Scan for the cell matching the given text and deliver its (X, Y) coordinate at center. 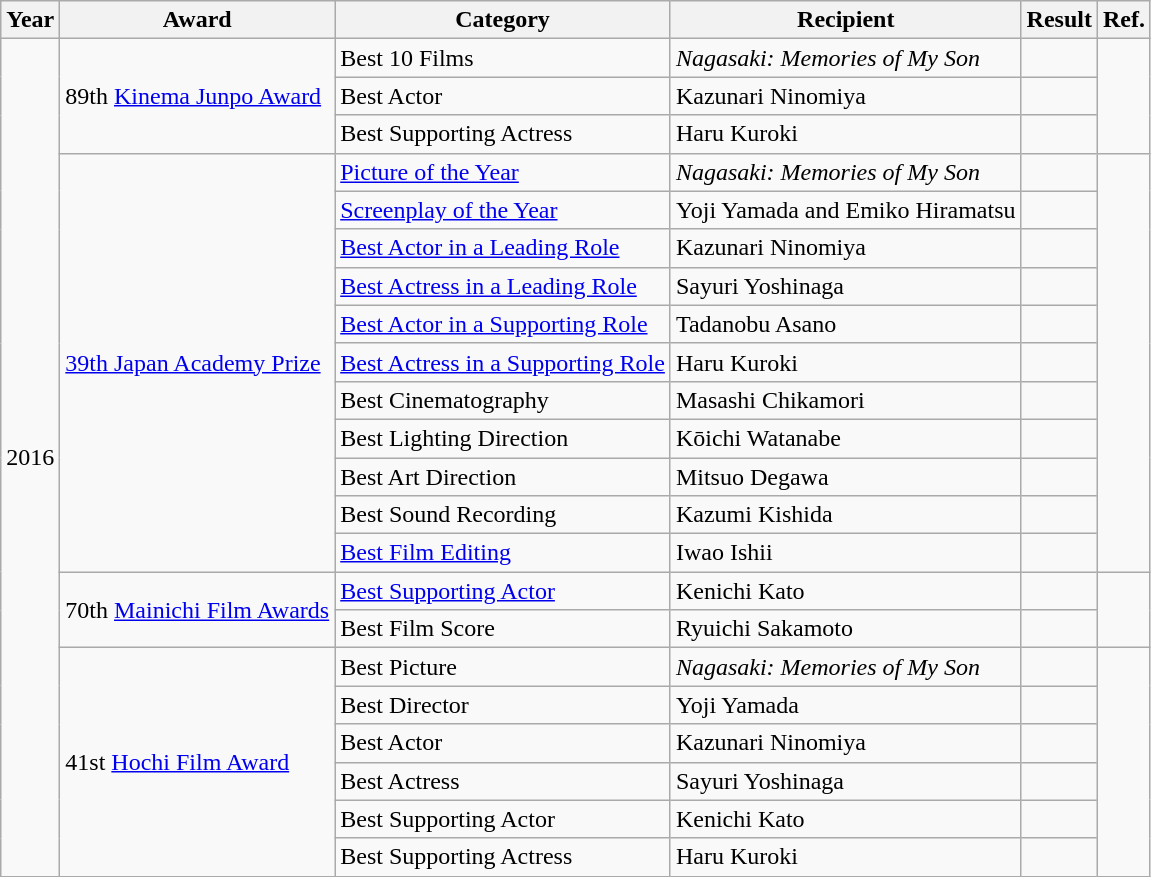
Best Actress (503, 781)
Masashi Chikamori (846, 400)
Tadanobu Asano (846, 324)
Category (503, 20)
Iwao Ishii (846, 553)
Award (198, 20)
Picture of the Year (503, 172)
Yoji Yamada and Emiko Hiramatsu (846, 210)
Kōichi Watanabe (846, 438)
39th Japan Academy Prize (198, 362)
41st Hochi Film Award (198, 762)
2016 (30, 458)
Best Art Direction (503, 477)
Best Actress in a Supporting Role (503, 362)
Yoji Yamada (846, 705)
Best Film Score (503, 629)
Best Actor in a Leading Role (503, 248)
Best Picture (503, 667)
Kazumi Kishida (846, 515)
Result (1059, 20)
70th Mainichi Film Awards (198, 610)
Screenplay of the Year (503, 210)
89th Kinema Junpo Award (198, 96)
Ryuichi Sakamoto (846, 629)
Best Film Editing (503, 553)
Best Actress in a Leading Role (503, 286)
Best Director (503, 705)
Year (30, 20)
Best Cinematography (503, 400)
Mitsuo Degawa (846, 477)
Best Sound Recording (503, 515)
Recipient (846, 20)
Best 10 Films (503, 58)
Best Lighting Direction (503, 438)
Ref. (1124, 20)
Best Actor in a Supporting Role (503, 324)
